Search for the cell housing the specified text and yield its (x, y) center coordinate. 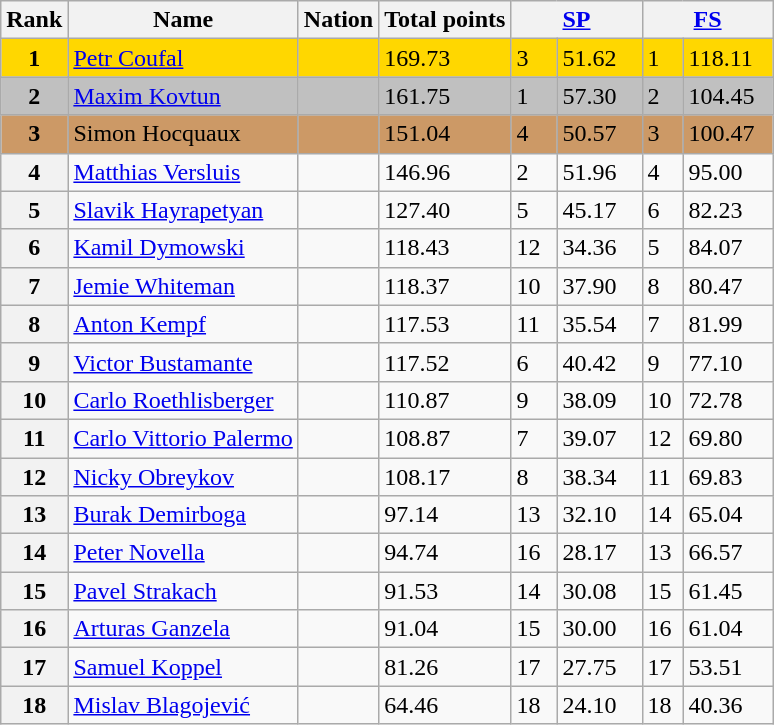
57.30 (600, 96)
Carlo Vittorio Palermo (183, 438)
61.45 (728, 591)
108.87 (445, 438)
40.36 (728, 705)
32.10 (600, 515)
FS (708, 20)
81.99 (728, 324)
24.10 (600, 705)
39.07 (600, 438)
65.04 (728, 515)
80.47 (728, 286)
66.57 (728, 553)
27.75 (600, 667)
51.62 (600, 58)
81.26 (445, 667)
Victor Bustamante (183, 362)
169.73 (445, 58)
28.17 (600, 553)
Nation (338, 20)
Slavik Hayrapetyan (183, 210)
40.42 (600, 362)
108.17 (445, 477)
82.23 (728, 210)
30.00 (600, 629)
Samuel Koppel (183, 667)
Carlo Roethlisberger (183, 400)
Anton Kempf (183, 324)
Jemie Whiteman (183, 286)
69.80 (728, 438)
Petr Coufal (183, 58)
77.10 (728, 362)
95.00 (728, 172)
45.17 (600, 210)
84.07 (728, 248)
Rank (34, 20)
118.11 (728, 58)
118.37 (445, 286)
Arturas Ganzela (183, 629)
161.75 (445, 96)
118.43 (445, 248)
50.57 (600, 134)
127.40 (445, 210)
38.34 (600, 477)
Burak Demirboga (183, 515)
53.51 (728, 667)
51.96 (600, 172)
61.04 (728, 629)
110.87 (445, 400)
37.90 (600, 286)
34.36 (600, 248)
38.09 (600, 400)
69.83 (728, 477)
Pavel Strakach (183, 591)
104.45 (728, 96)
Nicky Obreykov (183, 477)
Maxim Kovtun (183, 96)
Kamil Dymowski (183, 248)
146.96 (445, 172)
30.08 (600, 591)
91.53 (445, 591)
117.53 (445, 324)
64.46 (445, 705)
91.04 (445, 629)
Mislav Blagojević (183, 705)
97.14 (445, 515)
72.78 (728, 400)
Total points (445, 20)
94.74 (445, 553)
Name (183, 20)
SP (576, 20)
117.52 (445, 362)
35.54 (600, 324)
Matthias Versluis (183, 172)
Peter Novella (183, 553)
151.04 (445, 134)
100.47 (728, 134)
Simon Hocquaux (183, 134)
